Find where the given text appears and provide that cell's center as [x, y] coordinate. 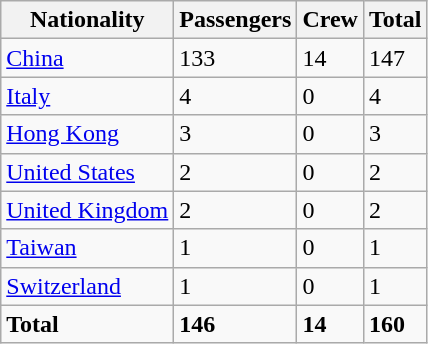
United Kingdom [88, 210]
United States [88, 172]
Nationality [88, 20]
146 [236, 324]
Passengers [236, 20]
Hong Kong [88, 134]
160 [395, 324]
147 [395, 58]
Switzerland [88, 286]
Italy [88, 96]
133 [236, 58]
China [88, 58]
Taiwan [88, 248]
Crew [330, 20]
